Capture the cell that displays the provided text and extract its (x, y) central coordinate. 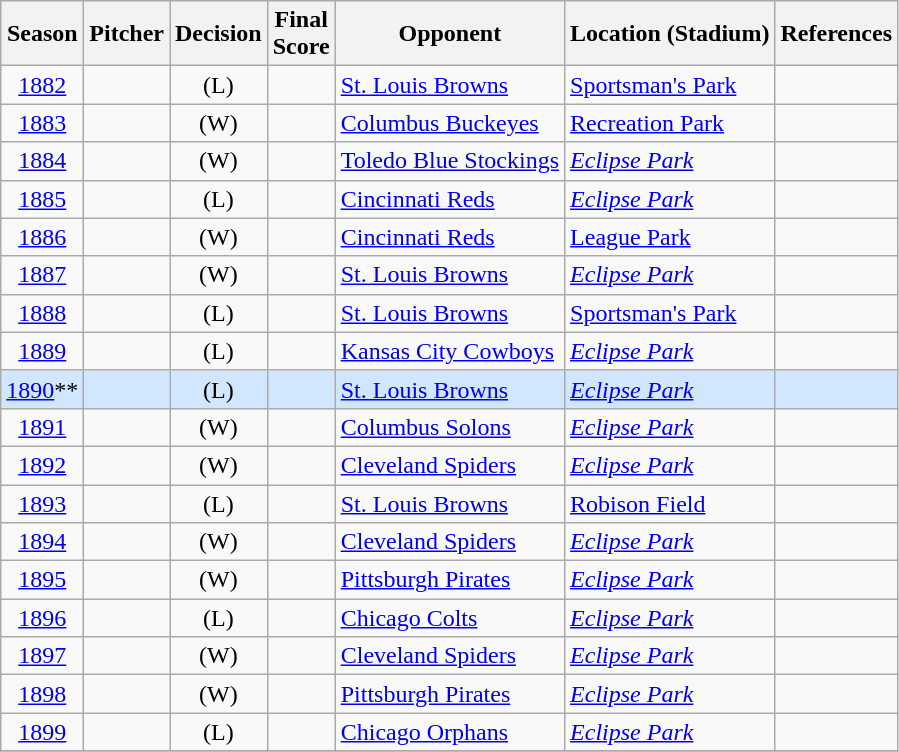
1887 (42, 275)
Chicago Colts (450, 618)
Decision (219, 34)
1899 (42, 732)
Chicago Orphans (450, 732)
FinalScore (301, 34)
1897 (42, 656)
1893 (42, 503)
Season (42, 34)
Columbus Buckeyes (450, 123)
Recreation Park (670, 123)
1882 (42, 85)
1898 (42, 694)
Pitcher (127, 34)
1896 (42, 618)
1890** (42, 389)
1889 (42, 351)
Opponent (450, 34)
Toledo Blue Stockings (450, 161)
Robison Field (670, 503)
References (836, 34)
League Park (670, 237)
1888 (42, 313)
Location (Stadium) (670, 34)
1891 (42, 427)
1883 (42, 123)
1886 (42, 237)
1894 (42, 542)
1885 (42, 199)
Kansas City Cowboys (450, 351)
Columbus Solons (450, 427)
1895 (42, 580)
1892 (42, 465)
1884 (42, 161)
